Pinpoint the cell where the given text exists, returning its (x, y) midpoint coordinate. 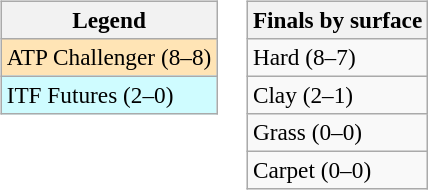
Carpet (0–0) (337, 171)
ITF Futures (2–0) (108, 95)
Clay (2–1) (337, 95)
Grass (0–0) (337, 133)
Finals by surface (337, 20)
Legend (108, 20)
ATP Challenger (8–8) (108, 57)
Hard (8–7) (337, 57)
